Scan for the cell matching the given text and deliver its [x, y] coordinate at center. 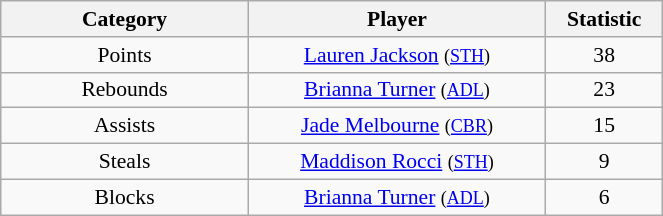
Jade Melbourne (CBR) [396, 126]
9 [604, 162]
6 [604, 197]
15 [604, 126]
Points [125, 55]
Steals [125, 162]
Blocks [125, 197]
38 [604, 55]
Rebounds [125, 90]
23 [604, 90]
Statistic [604, 19]
Maddison Rocci (STH) [396, 162]
Player [396, 19]
Category [125, 19]
Assists [125, 126]
Lauren Jackson (STH) [396, 55]
